Find where the given text appears and provide that cell's center as (x, y) coordinate. 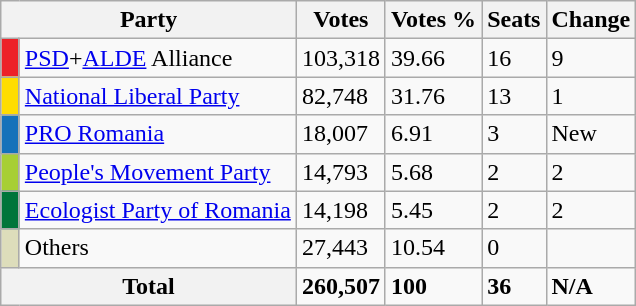
82,748 (340, 96)
5.45 (433, 210)
9 (591, 58)
N/A (591, 286)
Votes (340, 20)
27,443 (340, 248)
260,507 (340, 286)
PSD+ALDE Alliance (158, 58)
16 (514, 58)
31.76 (433, 96)
0 (514, 248)
Ecologist Party of Romania (158, 210)
Others (158, 248)
Seats (514, 20)
5.68 (433, 172)
6.91 (433, 134)
Total (149, 286)
14,198 (340, 210)
1 (591, 96)
3 (514, 134)
13 (514, 96)
103,318 (340, 58)
National Liberal Party (158, 96)
Votes % (433, 20)
14,793 (340, 172)
36 (514, 286)
39.66 (433, 58)
People's Movement Party (158, 172)
18,007 (340, 134)
Party (149, 20)
10.54 (433, 248)
New (591, 134)
PRO Romania (158, 134)
100 (433, 286)
Change (591, 20)
